From the cell containing the given text, extract its center point as [X, Y] coordinate. 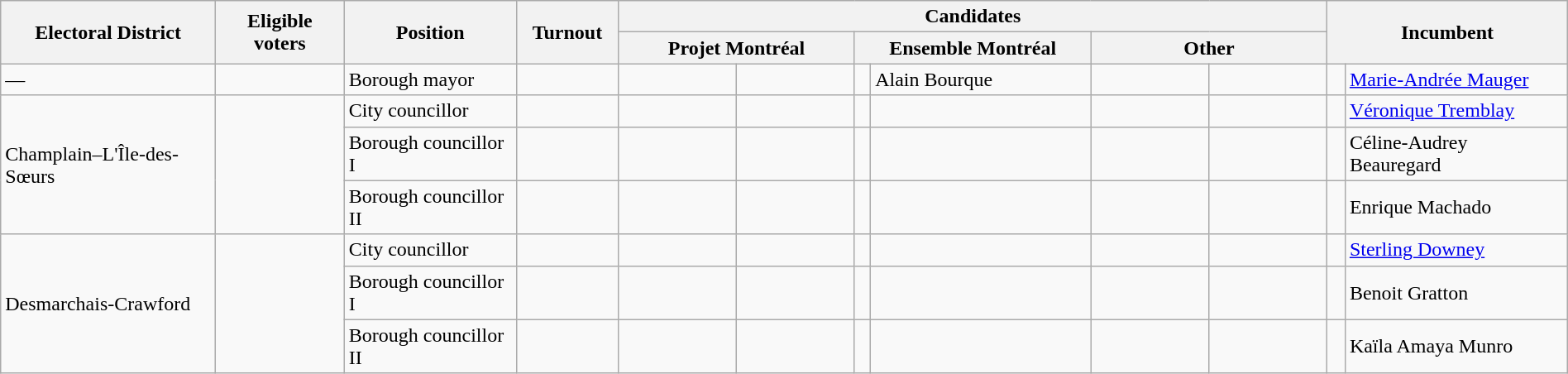
Champlain–L'Île-des-Sœurs [108, 165]
Ensemble Montréal [973, 48]
Véronique Tremblay [1456, 111]
Desmarchais-Crawford [108, 304]
Céline-Audrey Beauregard [1456, 154]
— [108, 79]
Benoit Gratton [1456, 293]
Alain Bourque [981, 79]
Enrique Machado [1456, 207]
Projet Montréal [737, 48]
Turnout [567, 32]
Sterling Downey [1456, 250]
Kaïla Amaya Munro [1456, 346]
Incumbent [1447, 32]
Marie-Andrée Mauger [1456, 79]
Electoral District [108, 32]
Other [1209, 48]
Position [430, 32]
Candidates [973, 17]
Borough mayor [430, 79]
Eligible voters [280, 32]
